Find where the given text appears and provide that cell's center as [X, Y] coordinate. 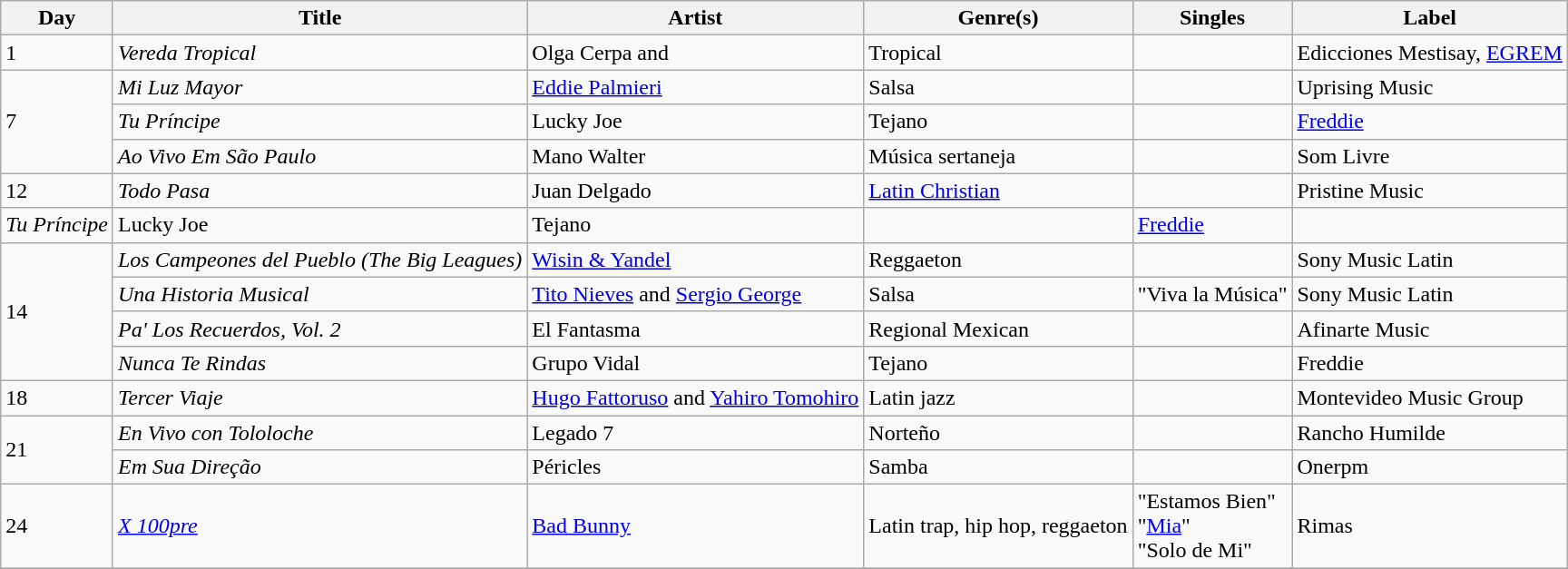
El Fantasma [695, 329]
Olga Cerpa and [695, 53]
Nunca Te Rindas [319, 363]
Latin Christian [998, 191]
Eddie Palmieri [695, 87]
Artist [695, 18]
Mano Walter [695, 156]
Todo Pasa [319, 191]
Péricles [695, 467]
Montevideo Music Group [1430, 397]
Una Historia Musical [319, 294]
Reggaeton [998, 260]
Title [319, 18]
12 [57, 191]
Uprising Music [1430, 87]
7 [57, 122]
Norteño [998, 433]
Vereda Tropical [319, 53]
Los Campeones del Pueblo (The Big Leagues) [319, 260]
Afinarte Music [1430, 329]
Som Livre [1430, 156]
Hugo Fattoruso and Yahiro Tomohiro [695, 397]
Pristine Music [1430, 191]
Ao Vivo Em São Paulo [319, 156]
Bad Bunny [695, 526]
Rimas [1430, 526]
Rancho Humilde [1430, 433]
Legado 7 [695, 433]
Tropical [998, 53]
En Vivo con Tololoche [319, 433]
Tercer Viaje [319, 397]
Latin trap, hip hop, reggaeton [998, 526]
"Estamos Bien""Mia""Solo de Mi" [1212, 526]
Latin jazz [998, 397]
Singles [1212, 18]
Mi Luz Mayor [319, 87]
X 100pre [319, 526]
"Viva la Música" [1212, 294]
18 [57, 397]
Label [1430, 18]
Regional Mexican [998, 329]
Grupo Vidal [695, 363]
14 [57, 311]
Pa' Los Recuerdos, Vol. 2 [319, 329]
21 [57, 450]
1 [57, 53]
Wisin & Yandel [695, 260]
Música sertaneja [998, 156]
Edicciones Mestisay, EGREM [1430, 53]
Day [57, 18]
Samba [998, 467]
Juan Delgado [695, 191]
Genre(s) [998, 18]
Onerpm [1430, 467]
24 [57, 526]
Em Sua Direção [319, 467]
Tito Nieves and Sergio George [695, 294]
